Detect which cell encompasses the target text, then output its [x, y] center coordinate. 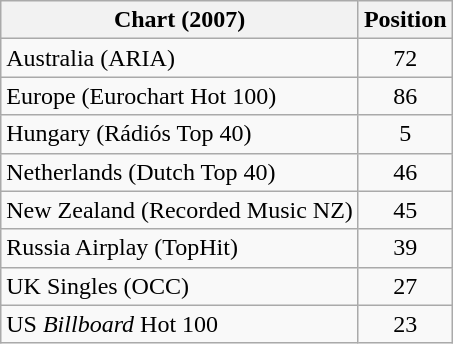
72 [405, 58]
27 [405, 286]
5 [405, 134]
23 [405, 324]
Australia (ARIA) [180, 58]
Netherlands (Dutch Top 40) [180, 172]
45 [405, 210]
Chart (2007) [180, 20]
Hungary (Rádiós Top 40) [180, 134]
86 [405, 96]
UK Singles (OCC) [180, 286]
Russia Airplay (TopHit) [180, 248]
46 [405, 172]
New Zealand (Recorded Music NZ) [180, 210]
US Billboard Hot 100 [180, 324]
Europe (Eurochart Hot 100) [180, 96]
Position [405, 20]
39 [405, 248]
